Search for the cell housing the specified text and yield its [X, Y] center coordinate. 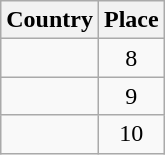
Place [131, 20]
Country [50, 20]
8 [131, 58]
10 [131, 134]
9 [131, 96]
